Identify which cell holds the provided text, then report its (X, Y) central coordinate. 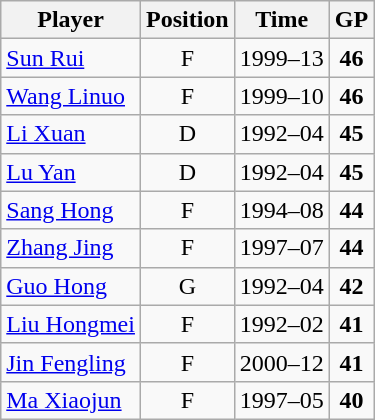
Sang Hong (71, 210)
1999–13 (282, 58)
Player (71, 20)
40 (351, 400)
1999–10 (282, 96)
Sun Rui (71, 58)
Wang Linuo (71, 96)
G (187, 286)
Lu Yan (71, 172)
Guo Hong (71, 286)
2000–12 (282, 362)
Liu Hongmei (71, 324)
Time (282, 20)
1997–07 (282, 248)
Position (187, 20)
1992–02 (282, 324)
42 (351, 286)
Zhang Jing (71, 248)
Li Xuan (71, 134)
Ma Xiaojun (71, 400)
Jin Fengling (71, 362)
1994–08 (282, 210)
1997–05 (282, 400)
GP (351, 20)
